Pinpoint the cell where the given text exists, returning its (x, y) midpoint coordinate. 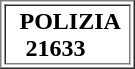
POLIZIA 21633 (66, 34)
